From the cell containing the given text, extract its center point as (x, y) coordinate. 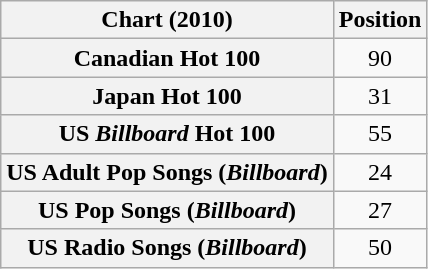
90 (380, 58)
US Billboard Hot 100 (167, 134)
Position (380, 20)
US Radio Songs (Billboard) (167, 248)
Japan Hot 100 (167, 96)
31 (380, 96)
US Pop Songs (Billboard) (167, 210)
Canadian Hot 100 (167, 58)
24 (380, 172)
50 (380, 248)
US Adult Pop Songs (Billboard) (167, 172)
27 (380, 210)
Chart (2010) (167, 20)
55 (380, 134)
